Return the [x, y] coordinate for the center point of the cell that contains the specified text.  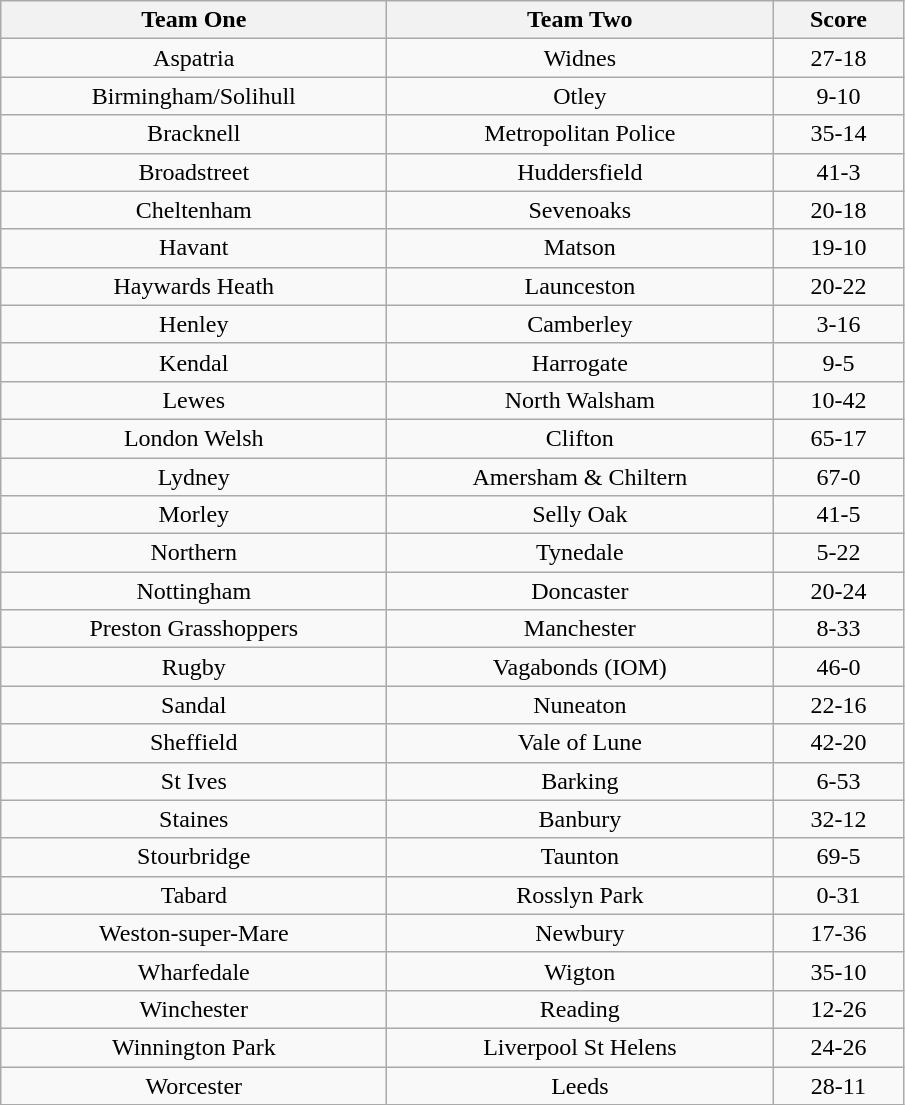
9-5 [838, 362]
Camberley [580, 324]
17-36 [838, 933]
Team One [194, 20]
Taunton [580, 857]
Kendal [194, 362]
0-31 [838, 895]
Team Two [580, 20]
London Welsh [194, 438]
Leeds [580, 1085]
Havant [194, 248]
20-22 [838, 286]
Liverpool St Helens [580, 1047]
North Walsham [580, 400]
Weston-super-Mare [194, 933]
69-5 [838, 857]
35-10 [838, 971]
Vagabonds (IOM) [580, 667]
Staines [194, 819]
Amersham & Chiltern [580, 477]
8-33 [838, 629]
Selly Oak [580, 515]
Launceston [580, 286]
Cheltenham [194, 210]
Nuneaton [580, 705]
Huddersfield [580, 172]
Morley [194, 515]
10-42 [838, 400]
Widnes [580, 58]
46-0 [838, 667]
Aspatria [194, 58]
St Ives [194, 781]
Otley [580, 96]
12-26 [838, 1009]
Lydney [194, 477]
Score [838, 20]
27-18 [838, 58]
Winchester [194, 1009]
Worcester [194, 1085]
3-16 [838, 324]
Harrogate [580, 362]
Northern [194, 553]
41-5 [838, 515]
Rugby [194, 667]
22-16 [838, 705]
Barking [580, 781]
Preston Grasshoppers [194, 629]
32-12 [838, 819]
19-10 [838, 248]
6-53 [838, 781]
Reading [580, 1009]
67-0 [838, 477]
Sandal [194, 705]
Clifton [580, 438]
65-17 [838, 438]
Metropolitan Police [580, 134]
Wigton [580, 971]
Rosslyn Park [580, 895]
Birmingham/Solihull [194, 96]
Tabard [194, 895]
Bracknell [194, 134]
Newbury [580, 933]
42-20 [838, 743]
41-3 [838, 172]
Winnington Park [194, 1047]
Haywards Heath [194, 286]
Henley [194, 324]
Lewes [194, 400]
20-18 [838, 210]
Vale of Lune [580, 743]
Wharfedale [194, 971]
5-22 [838, 553]
28-11 [838, 1085]
Manchester [580, 629]
Sevenoaks [580, 210]
Matson [580, 248]
Broadstreet [194, 172]
Doncaster [580, 591]
Nottingham [194, 591]
Sheffield [194, 743]
20-24 [838, 591]
Stourbridge [194, 857]
Tynedale [580, 553]
Banbury [580, 819]
35-14 [838, 134]
9-10 [838, 96]
24-26 [838, 1047]
